Capture the cell that displays the provided text and extract its (x, y) central coordinate. 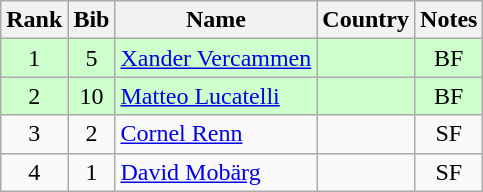
10 (92, 96)
Notes (449, 20)
3 (34, 134)
Rank (34, 20)
Xander Vercammen (216, 58)
Bib (92, 20)
David Mobärg (216, 172)
Cornel Renn (216, 134)
Name (216, 20)
Country (366, 20)
4 (34, 172)
5 (92, 58)
Matteo Lucatelli (216, 96)
